For the text-containing cell, return its midpoint in [x, y] coordinate format. 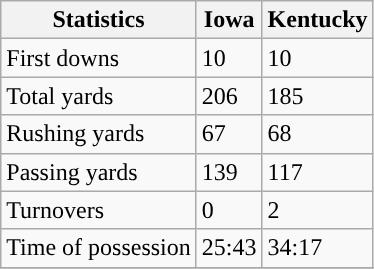
Iowa [229, 20]
0 [229, 210]
67 [229, 134]
25:43 [229, 248]
Total yards [99, 96]
206 [229, 96]
2 [318, 210]
Time of possession [99, 248]
Rushing yards [99, 134]
Kentucky [318, 20]
185 [318, 96]
34:17 [318, 248]
Passing yards [99, 172]
139 [229, 172]
68 [318, 134]
Statistics [99, 20]
Turnovers [99, 210]
117 [318, 172]
First downs [99, 58]
